From the cell containing the given text, extract its center point as (x, y) coordinate. 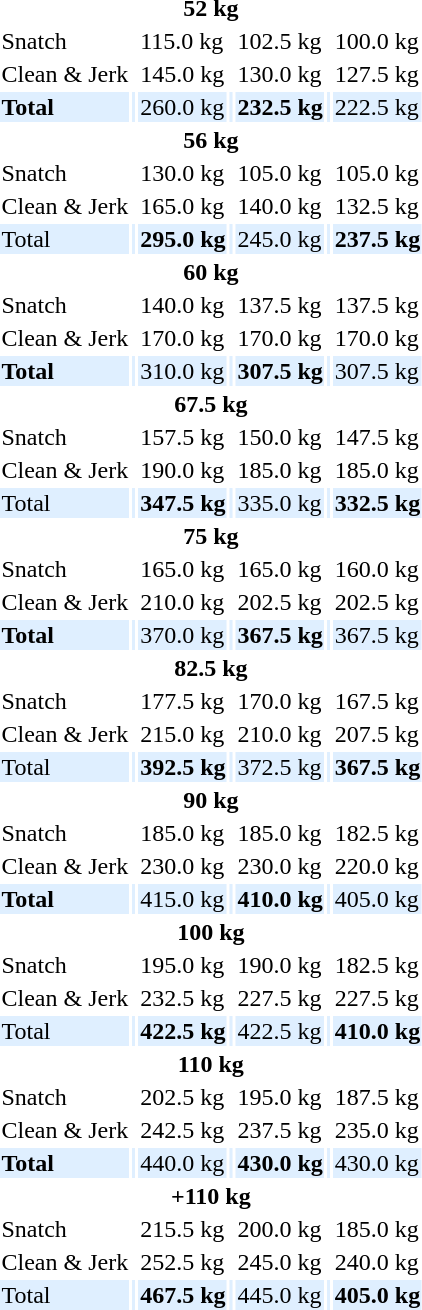
67.5 kg (211, 404)
440.0 kg (183, 1163)
467.5 kg (183, 1295)
295.0 kg (183, 239)
102.5 kg (280, 41)
160.0 kg (377, 569)
215.0 kg (183, 734)
370.0 kg (183, 635)
145.0 kg (183, 74)
115.0 kg (183, 41)
75 kg (211, 536)
220.0 kg (377, 866)
310.0 kg (183, 371)
100 kg (211, 932)
332.5 kg (377, 503)
157.5 kg (183, 437)
167.5 kg (377, 701)
207.5 kg (377, 734)
132.5 kg (377, 206)
90 kg (211, 800)
335.0 kg (280, 503)
242.5 kg (183, 1130)
372.5 kg (280, 767)
252.5 kg (183, 1262)
187.5 kg (377, 1097)
200.0 kg (280, 1229)
392.5 kg (183, 767)
240.0 kg (377, 1262)
150.0 kg (280, 437)
100.0 kg (377, 41)
82.5 kg (211, 668)
127.5 kg (377, 74)
147.5 kg (377, 437)
222.5 kg (377, 107)
347.5 kg (183, 503)
110 kg (211, 1064)
235.0 kg (377, 1130)
445.0 kg (280, 1295)
+110 kg (211, 1196)
60 kg (211, 272)
56 kg (211, 140)
415.0 kg (183, 899)
215.5 kg (183, 1229)
260.0 kg (183, 107)
177.5 kg (183, 701)
